Provide the [X, Y] coordinate of the cell's center where the given text is located.  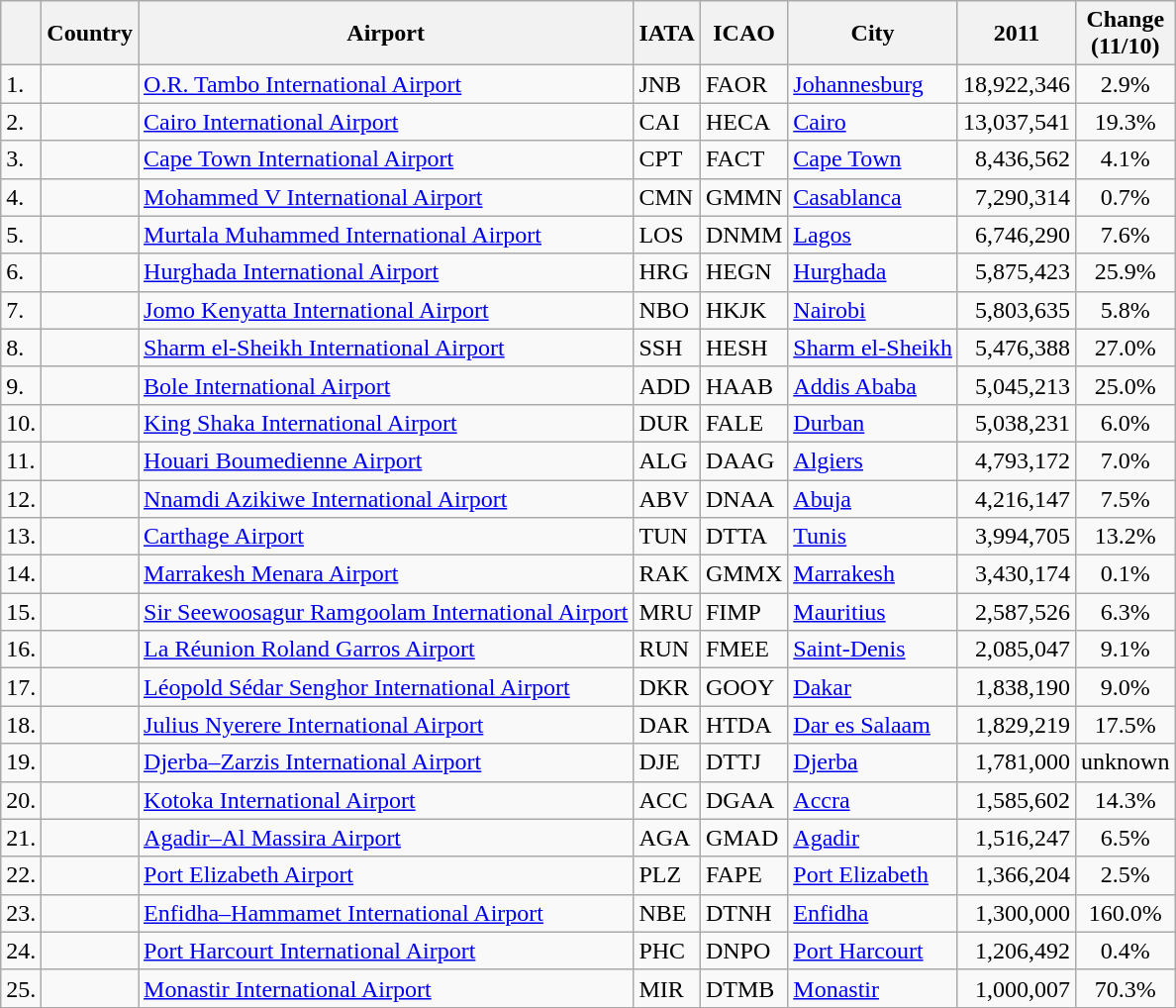
Julius Nyerere International Airport [386, 725]
City [873, 34]
6,746,290 [1016, 235]
6.0% [1126, 423]
ICAO [743, 34]
7.6% [1126, 235]
DNMM [743, 235]
Saint-Denis [873, 650]
FIMP [743, 612]
DAR [667, 725]
RAK [667, 574]
MIR [667, 988]
4.1% [1126, 159]
2.9% [1126, 84]
ACC [667, 800]
5,476,388 [1016, 348]
DAAG [743, 460]
Lagos [873, 235]
8. [22, 348]
22. [22, 875]
FALE [743, 423]
HEGN [743, 272]
Monastir International Airport [386, 988]
0.4% [1126, 951]
7. [22, 310]
2.5% [1126, 875]
NBE [667, 913]
17.5% [1126, 725]
Algiers [873, 460]
6.3% [1126, 612]
Port Harcourt International Airport [386, 951]
Country [90, 34]
Djerba–Zarzis International Airport [386, 762]
Léopold Sédar Senghor International Airport [386, 687]
7,290,314 [1016, 197]
1,206,492 [1016, 951]
DTTA [743, 537]
13.2% [1126, 537]
Hurghada International Airport [386, 272]
DKR [667, 687]
Nairobi [873, 310]
RUN [667, 650]
HAAB [743, 385]
27.0% [1126, 348]
15. [22, 612]
Carthage Airport [386, 537]
unknown [1126, 762]
Monastir [873, 988]
7.5% [1126, 498]
23. [22, 913]
Tunis [873, 537]
2. [22, 122]
1,838,190 [1016, 687]
DNAA [743, 498]
16. [22, 650]
25. [22, 988]
DTNH [743, 913]
Abuja [873, 498]
1,585,602 [1016, 800]
HKJK [743, 310]
Durban [873, 423]
Jomo Kenyatta International Airport [386, 310]
GMMX [743, 574]
5.8% [1126, 310]
18,922,346 [1016, 84]
4,793,172 [1016, 460]
9.0% [1126, 687]
FAPE [743, 875]
Marrakesh Menara Airport [386, 574]
14. [22, 574]
Cairo [873, 122]
Johannesburg [873, 84]
O.R. Tambo International Airport [386, 84]
1,516,247 [1016, 838]
HTDA [743, 725]
20. [22, 800]
DUR [667, 423]
TUN [667, 537]
Marrakesh [873, 574]
0.7% [1126, 197]
DGAA [743, 800]
Enfidha–Hammamet International Airport [386, 913]
Hurghada [873, 272]
Port Elizabeth [873, 875]
70.3% [1126, 988]
ADD [667, 385]
CPT [667, 159]
DJE [667, 762]
Cairo International Airport [386, 122]
1,300,000 [1016, 913]
Dar es Salaam [873, 725]
Casablanca [873, 197]
Kotoka International Airport [386, 800]
FAOR [743, 84]
4,216,147 [1016, 498]
2,085,047 [1016, 650]
2011 [1016, 34]
6. [22, 272]
4. [22, 197]
0.1% [1126, 574]
13. [22, 537]
Djerba [873, 762]
13,037,541 [1016, 122]
9. [22, 385]
Murtala Muhammed International Airport [386, 235]
1,366,204 [1016, 875]
5,803,635 [1016, 310]
14.3% [1126, 800]
ABV [667, 498]
Port Harcourt [873, 951]
IATA [667, 34]
1,000,007 [1016, 988]
HECA [743, 122]
La Réunion Roland Garros Airport [386, 650]
10. [22, 423]
7.0% [1126, 460]
6.5% [1126, 838]
25.9% [1126, 272]
LOS [667, 235]
ALG [667, 460]
HESH [743, 348]
160.0% [1126, 913]
Sharm el-Sheikh [873, 348]
5. [22, 235]
Sir Seewoosagur Ramgoolam International Airport [386, 612]
1,781,000 [1016, 762]
Nnamdi Azikiwe International Airport [386, 498]
1. [22, 84]
PLZ [667, 875]
King Shaka International Airport [386, 423]
Agadir–Al Massira Airport [386, 838]
3,994,705 [1016, 537]
1,829,219 [1016, 725]
12. [22, 498]
Mohammed V International Airport [386, 197]
AGA [667, 838]
Airport [386, 34]
Enfidha [873, 913]
CAI [667, 122]
Cape Town [873, 159]
5,875,423 [1016, 272]
Change (11/10) [1126, 34]
Agadir [873, 838]
FACT [743, 159]
NBO [667, 310]
18. [22, 725]
5,038,231 [1016, 423]
SSH [667, 348]
CMN [667, 197]
FMEE [743, 650]
25.0% [1126, 385]
Houari Boumedienne Airport [386, 460]
2,587,526 [1016, 612]
HRG [667, 272]
19. [22, 762]
DNPO [743, 951]
Sharm el-Sheikh International Airport [386, 348]
17. [22, 687]
GOOY [743, 687]
Port Elizabeth Airport [386, 875]
5,045,213 [1016, 385]
Cape Town International Airport [386, 159]
DTMB [743, 988]
DTTJ [743, 762]
JNB [667, 84]
3. [22, 159]
11. [22, 460]
Addis Ababa [873, 385]
Bole International Airport [386, 385]
MRU [667, 612]
19.3% [1126, 122]
24. [22, 951]
Mauritius [873, 612]
Dakar [873, 687]
8,436,562 [1016, 159]
21. [22, 838]
PHC [667, 951]
GMMN [743, 197]
9.1% [1126, 650]
Accra [873, 800]
GMAD [743, 838]
3,430,174 [1016, 574]
